Detect which cell encompasses the target text, then output its (X, Y) center coordinate. 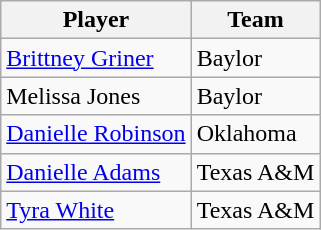
Player (96, 20)
Brittney Griner (96, 58)
Melissa Jones (96, 96)
Oklahoma (256, 134)
Tyra White (96, 210)
Team (256, 20)
Danielle Robinson (96, 134)
Danielle Adams (96, 172)
